Extract the (X, Y) coordinate from the center of the cell holding the provided text.  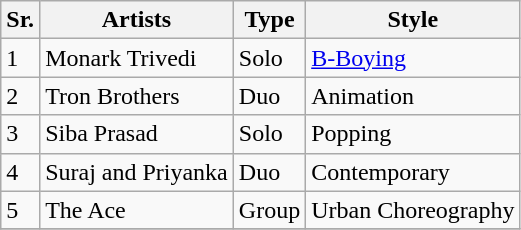
5 (20, 210)
Tron Brothers (137, 96)
Suraj and Priyanka (137, 172)
1 (20, 58)
4 (20, 172)
B-Boying (413, 58)
Contemporary (413, 172)
The Ace (137, 210)
Style (413, 20)
2 (20, 96)
Popping (413, 134)
Sr. (20, 20)
Group (269, 210)
Siba Prasad (137, 134)
Animation (413, 96)
Type (269, 20)
Urban Choreography (413, 210)
Artists (137, 20)
Monark Trivedi (137, 58)
3 (20, 134)
